Return [X, Y] of the center of cell containing provided text 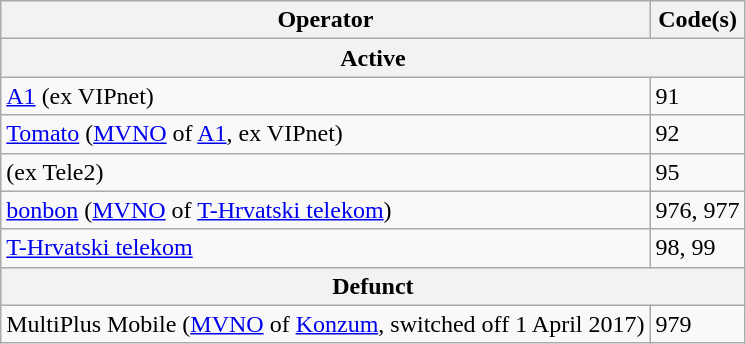
(ex Tele2) [326, 172]
Operator [326, 20]
Defunct [373, 286]
T-Hrvatski telekom [326, 248]
Tomato (MVNO of A1, ex VIPnet) [326, 134]
bonbon (MVNO of T-Hrvatski telekom) [326, 210]
Active [373, 58]
A1 (ex VIPnet) [326, 96]
MultiPlus Mobile (MVNO of Konzum, switched off 1 April 2017) [326, 324]
Code(s) [698, 20]
976, 977 [698, 210]
95 [698, 172]
91 [698, 96]
92 [698, 134]
98, 99 [698, 248]
979 [698, 324]
